Search for the cell housing the specified text and yield its (x, y) center coordinate. 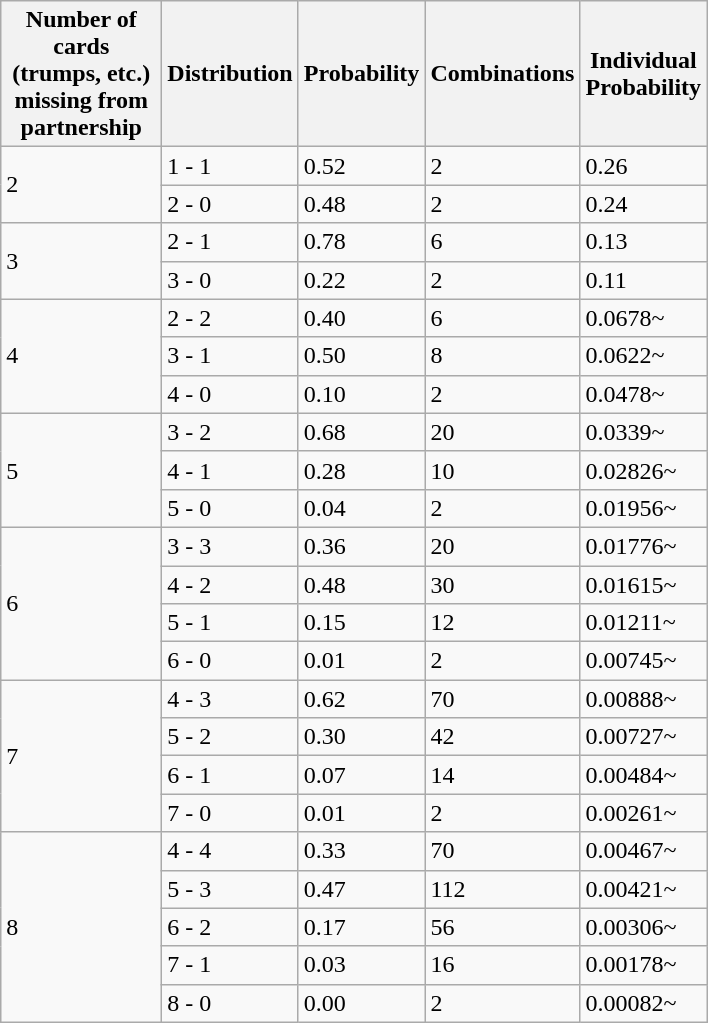
0.28 (362, 470)
0.15 (362, 623)
0.00 (362, 1003)
0.24 (644, 204)
7 - 1 (230, 965)
0.0478~ (644, 394)
0.00888~ (644, 699)
Probability (362, 74)
0.13 (644, 242)
4 - 2 (230, 585)
0.68 (362, 432)
3 (82, 261)
4 - 3 (230, 699)
0.00178~ (644, 965)
5 (82, 470)
10 (502, 470)
0.22 (362, 280)
0.00467~ (644, 851)
0.03 (362, 965)
0.01615~ (644, 585)
IndividualProbability (644, 74)
56 (502, 927)
5 - 1 (230, 623)
3 - 0 (230, 280)
3 - 3 (230, 546)
2 - 0 (230, 204)
0.02826~ (644, 470)
0.62 (362, 699)
0.00421~ (644, 889)
0.50 (362, 356)
Number of cards (trumps, etc.) missing from partnership (82, 74)
0.01956~ (644, 508)
4 - 4 (230, 851)
0.07 (362, 775)
2 - 1 (230, 242)
0.52 (362, 166)
4 - 0 (230, 394)
0.30 (362, 737)
14 (502, 775)
0.78 (362, 242)
0.0339~ (644, 432)
0.33 (362, 851)
0.11 (644, 280)
0.00727~ (644, 737)
16 (502, 965)
0.00306~ (644, 927)
0.0622~ (644, 356)
4 (82, 356)
0.47 (362, 889)
6 - 2 (230, 927)
3 - 1 (230, 356)
0.0678~ (644, 318)
7 (82, 756)
5 - 2 (230, 737)
6 - 1 (230, 775)
0.26 (644, 166)
42 (502, 737)
3 - 2 (230, 432)
6 - 0 (230, 661)
8 - 0 (230, 1003)
Distribution (230, 74)
0.36 (362, 546)
4 - 1 (230, 470)
0.00261~ (644, 813)
7 - 0 (230, 813)
0.10 (362, 394)
12 (502, 623)
0.17 (362, 927)
0.40 (362, 318)
2 - 2 (230, 318)
30 (502, 585)
0.00484~ (644, 775)
1 - 1 (230, 166)
0.00082~ (644, 1003)
5 - 0 (230, 508)
0.04 (362, 508)
0.01776~ (644, 546)
0.00745~ (644, 661)
Combinations (502, 74)
5 - 3 (230, 889)
112 (502, 889)
0.01211~ (644, 623)
